Search for the cell housing the specified text and yield its (X, Y) center coordinate. 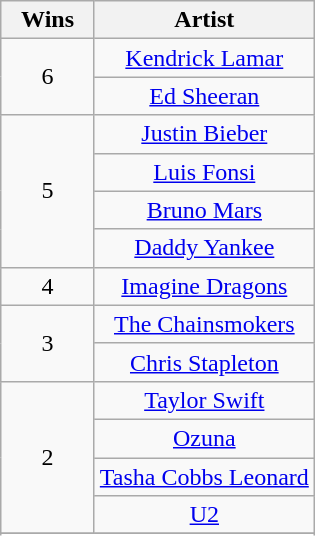
Luis Fonsi (204, 172)
Justin Bieber (204, 134)
U2 (204, 515)
Taylor Swift (204, 400)
Imagine Dragons (204, 286)
Daddy Yankee (204, 248)
The Chainsmokers (204, 324)
Kendrick Lamar (204, 58)
5 (48, 191)
Chris Stapleton (204, 362)
Wins (48, 20)
Artist (204, 20)
4 (48, 286)
Ed Sheeran (204, 96)
3 (48, 343)
2 (48, 457)
6 (48, 77)
Ozuna (204, 438)
Bruno Mars (204, 210)
Tasha Cobbs Leonard (204, 477)
